Provide the (x, y) coordinate of the cell's center where the given text is located.  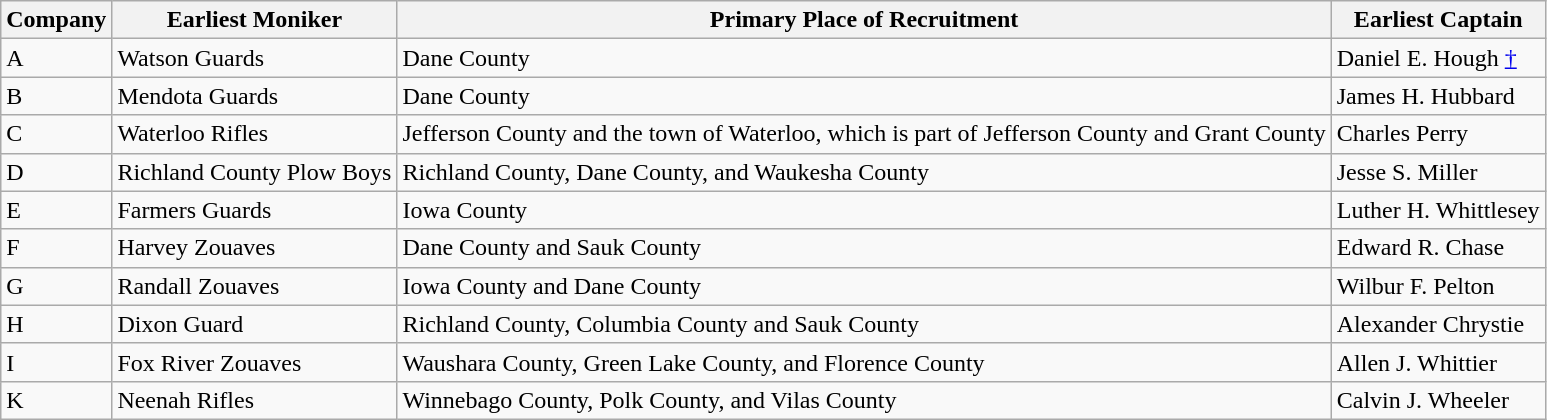
Mendota Guards (254, 96)
Winnebago County, Polk County, and Vilas County (864, 400)
Jesse S. Miller (1438, 172)
E (56, 210)
Charles Perry (1438, 134)
Alexander Chrystie (1438, 324)
Earliest Captain (1438, 20)
Iowa County (864, 210)
James H. Hubbard (1438, 96)
Randall Zouaves (254, 286)
Dixon Guard (254, 324)
Dane County and Sauk County (864, 248)
Harvey Zouaves (254, 248)
Waterloo Rifles (254, 134)
Wilbur F. Pelton (1438, 286)
Richland County Plow Boys (254, 172)
Richland County, Columbia County and Sauk County (864, 324)
Edward R. Chase (1438, 248)
Waushara County, Green Lake County, and Florence County (864, 362)
H (56, 324)
Farmers Guards (254, 210)
Neenah Rifles (254, 400)
G (56, 286)
Luther H. Whittlesey (1438, 210)
A (56, 58)
K (56, 400)
C (56, 134)
Watson Guards (254, 58)
Iowa County and Dane County (864, 286)
I (56, 362)
Allen J. Whittier (1438, 362)
Fox River Zouaves (254, 362)
Company (56, 20)
Jefferson County and the town of Waterloo, which is part of Jefferson County and Grant County (864, 134)
Richland County, Dane County, and Waukesha County (864, 172)
Earliest Moniker (254, 20)
F (56, 248)
Calvin J. Wheeler (1438, 400)
B (56, 96)
Primary Place of Recruitment (864, 20)
Daniel E. Hough † (1438, 58)
D (56, 172)
